Find where the given text appears and provide that cell's center as (X, Y) coordinate. 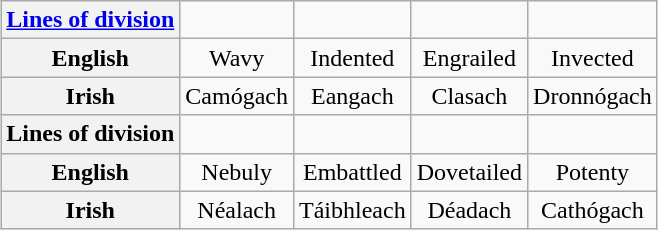
Táibhleach (353, 210)
Nebuly (237, 172)
Embattled (353, 172)
Néalach (237, 210)
Cathógach (593, 210)
Potenty (593, 172)
Eangach (353, 96)
Dovetailed (469, 172)
Clasach (469, 96)
Wavy (237, 58)
Indented (353, 58)
Invected (593, 58)
Déadach (469, 210)
Engrailed (469, 58)
Camógach (237, 96)
Dronnógach (593, 96)
